Provide the [X, Y] coordinate of the cell's center where the given text is located.  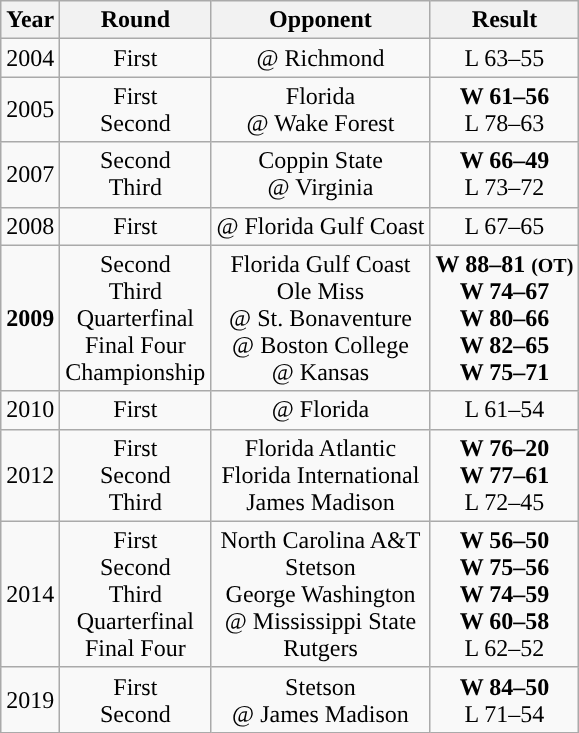
L 63–55 [504, 58]
W 61–56L 78–63 [504, 110]
2010 [30, 410]
FirstSecondThirdQuarterfinalFinal Four [136, 594]
W 88–81 (OT)W 74–67W 80–66W 82–65W 75–71 [504, 318]
Florida AtlanticFlorida InternationalJames Madison [320, 475]
@ Richmond [320, 58]
W 56–50W 75–56W 74–59W 60–58L 62–52 [504, 594]
Coppin State@ Virginia [320, 174]
2005 [30, 110]
Florida@ Wake Forest [320, 110]
FirstSecondThird [136, 475]
L 61–54 [504, 410]
W 66–49L 73–72 [504, 174]
2019 [30, 700]
North Carolina A&TStetsonGeorge Washington@ Mississippi StateRutgers [320, 594]
2008 [30, 226]
SecondThird [136, 174]
Round [136, 20]
2007 [30, 174]
W 76–20W 77–61L 72–45 [504, 475]
@ Florida Gulf Coast [320, 226]
2014 [30, 594]
W 84–50L 71–54 [504, 700]
@ Florida [320, 410]
2009 [30, 318]
Stetson@ James Madison [320, 700]
Opponent [320, 20]
L 67–65 [504, 226]
SecondThirdQuarterfinalFinal FourChampionship [136, 318]
Year [30, 20]
Result [504, 20]
2004 [30, 58]
2012 [30, 475]
Florida Gulf CoastOle Miss@ St. Bonaventure@ Boston College@ Kansas [320, 318]
